For the text-containing cell, return its midpoint in [x, y] coordinate format. 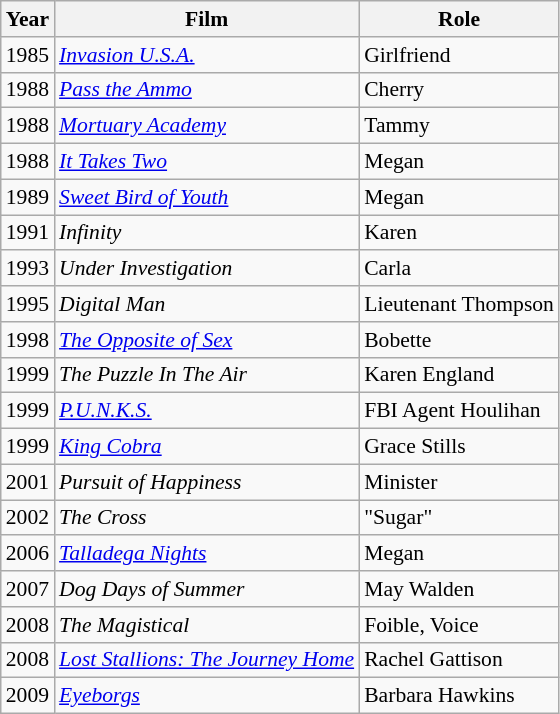
May Walden [459, 589]
Rachel Gattison [459, 660]
"Sugar" [459, 518]
The Puzzle In The Air [206, 375]
Tammy [459, 126]
Film [206, 19]
Pursuit of Happiness [206, 482]
The Magistical [206, 625]
FBI Agent Houlihan [459, 411]
Karen [459, 233]
The Cross [206, 518]
2002 [28, 518]
Talladega Nights [206, 554]
Digital Man [206, 304]
Role [459, 19]
Lost Stallions: The Journey Home [206, 660]
1995 [28, 304]
1993 [28, 269]
2009 [28, 696]
2006 [28, 554]
Minister [459, 482]
Dog Days of Summer [206, 589]
Mortuary Academy [206, 126]
Carla [459, 269]
Cherry [459, 90]
Girlfriend [459, 55]
Pass the Ammo [206, 90]
Bobette [459, 340]
Barbara Hawkins [459, 696]
P.U.N.K.S. [206, 411]
Invasion U.S.A. [206, 55]
Under Investigation [206, 269]
Foible, Voice [459, 625]
1985 [28, 55]
Lieutenant Thompson [459, 304]
The Opposite of Sex [206, 340]
Karen England [459, 375]
Year [28, 19]
2001 [28, 482]
King Cobra [206, 447]
Infinity [206, 233]
Grace Stills [459, 447]
Eyeborgs [206, 696]
2007 [28, 589]
1998 [28, 340]
1989 [28, 197]
Sweet Bird of Youth [206, 197]
It Takes Two [206, 162]
1991 [28, 233]
